Detect which cell encompasses the target text, then output its (x, y) center coordinate. 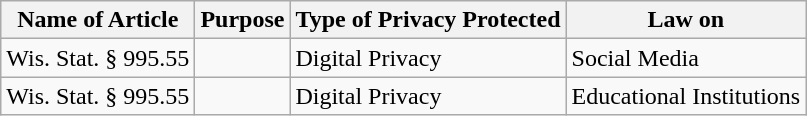
Law on (686, 20)
Social Media (686, 58)
Type of Privacy Protected (428, 20)
Purpose (242, 20)
Name of Article (98, 20)
Educational Institutions (686, 96)
